Pinpoint the cell where the given text exists, returning its [X, Y] midpoint coordinate. 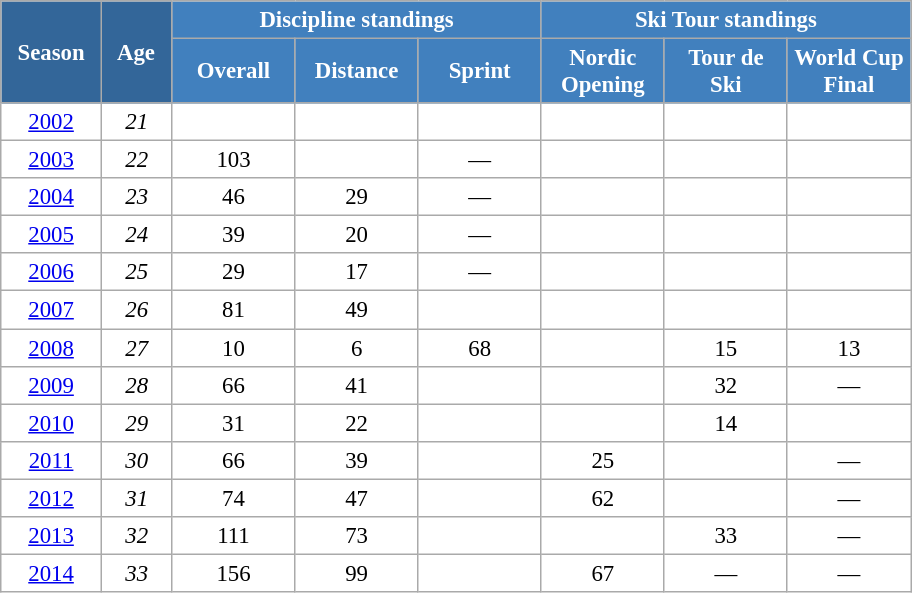
21 [136, 122]
2003 [52, 160]
2012 [52, 498]
2004 [52, 197]
27 [136, 348]
Discipline standings [356, 20]
2014 [52, 573]
Tour deSki [726, 72]
62 [602, 498]
2008 [52, 348]
28 [136, 385]
30 [136, 460]
99 [356, 573]
15 [726, 348]
Season [52, 52]
2011 [52, 460]
41 [356, 385]
2013 [52, 536]
2002 [52, 122]
20 [356, 235]
2006 [52, 273]
17 [356, 273]
2009 [52, 385]
2005 [52, 235]
World CupFinal [848, 72]
13 [848, 348]
67 [602, 573]
111 [234, 536]
2007 [52, 310]
6 [356, 348]
47 [356, 498]
14 [726, 423]
46 [234, 197]
24 [136, 235]
26 [136, 310]
Age [136, 52]
Sprint [480, 72]
156 [234, 573]
68 [480, 348]
81 [234, 310]
Overall [234, 72]
2010 [52, 423]
Ski Tour standings [726, 20]
74 [234, 498]
Distance [356, 72]
NordicOpening [602, 72]
23 [136, 197]
103 [234, 160]
10 [234, 348]
73 [356, 536]
49 [356, 310]
